Pinpoint the cell where the given text exists, returning its [X, Y] midpoint coordinate. 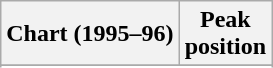
Peakposition [225, 34]
Chart (1995–96) [90, 34]
